From the cell containing the given text, extract its center point as [X, Y] coordinate. 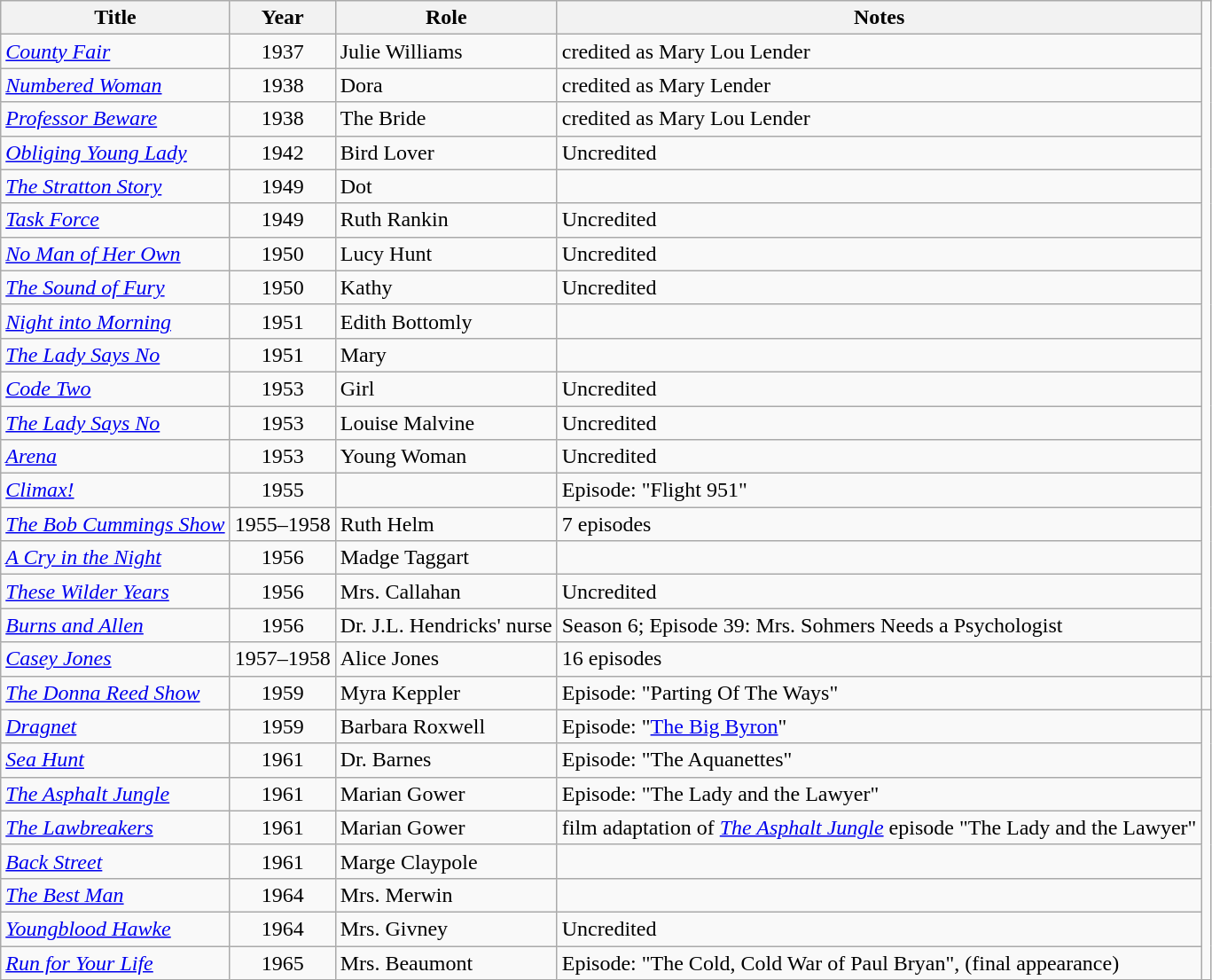
The Donna Reed Show [115, 693]
Mrs. Callahan [446, 592]
The Asphalt Jungle [115, 794]
Marge Claypole [446, 861]
County Fair [115, 51]
Episode: "The Cold, Cold War of Paul Bryan", (final appearance) [880, 962]
Sea Hunt [115, 760]
No Man of Her Own [115, 254]
film adaptation of The Asphalt Jungle episode "The Lady and the Lawyer" [880, 827]
The Bob Cummings Show [115, 524]
1955–1958 [282, 524]
Kathy [446, 287]
The Stratton Story [115, 186]
Dragnet [115, 726]
Episode: "The Lady and the Lawyer" [880, 794]
credited as Mary Lender [880, 85]
Girl [446, 388]
The Best Man [115, 895]
Climax! [115, 490]
Year [282, 18]
Obliging Young Lady [115, 153]
The Sound of Fury [115, 287]
Episode: "The Big Byron" [880, 726]
Season 6; Episode 39: Mrs. Sohmers Needs a Psychologist [880, 625]
Professor Beware [115, 119]
1965 [282, 962]
A Cry in the Night [115, 558]
Back Street [115, 861]
Title [115, 18]
Barbara Roxwell [446, 726]
7 episodes [880, 524]
Ruth Rankin [446, 220]
Run for Your Life [115, 962]
Myra Keppler [446, 693]
Code Two [115, 388]
Mary [446, 355]
Episode: "Parting Of The Ways" [880, 693]
Episode: "Flight 951" [880, 490]
1955 [282, 490]
Task Force [115, 220]
Mrs. Beaumont [446, 962]
Night into Morning [115, 321]
1937 [282, 51]
Julie Williams [446, 51]
Dot [446, 186]
Ruth Helm [446, 524]
Bird Lover [446, 153]
Young Woman [446, 457]
Episode: "The Aquanettes" [880, 760]
Edith Bottomly [446, 321]
Arena [115, 457]
1942 [282, 153]
The Bride [446, 119]
Madge Taggart [446, 558]
Youngblood Hawke [115, 929]
Casey Jones [115, 659]
1957–1958 [282, 659]
Lucy Hunt [446, 254]
The Lawbreakers [115, 827]
Louise Malvine [446, 423]
Role [446, 18]
Alice Jones [446, 659]
Notes [880, 18]
Numbered Woman [115, 85]
These Wilder Years [115, 592]
Dr. Barnes [446, 760]
16 episodes [880, 659]
Mrs. Merwin [446, 895]
Dora [446, 85]
Burns and Allen [115, 625]
Dr. J.L. Hendricks' nurse [446, 625]
Mrs. Givney [446, 929]
